Capture the cell that displays the provided text and extract its (X, Y) central coordinate. 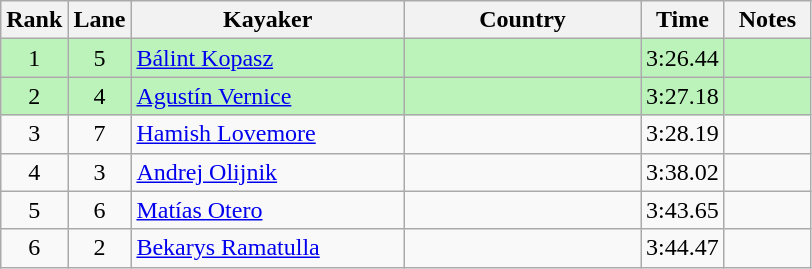
Lane (100, 20)
3:44.47 (683, 248)
3:27.18 (683, 96)
Bálint Kopasz (268, 58)
Rank (34, 20)
Andrej Olijnik (268, 172)
Notes (767, 20)
Agustín Vernice (268, 96)
Kayaker (268, 20)
Bekarys Ramatulla (268, 248)
7 (100, 134)
Time (683, 20)
1 (34, 58)
3:43.65 (683, 210)
3:38.02 (683, 172)
Country (522, 20)
Matías Otero (268, 210)
Hamish Lovemore (268, 134)
3:26.44 (683, 58)
3:28.19 (683, 134)
